Search for the cell housing the specified text and yield its (X, Y) center coordinate. 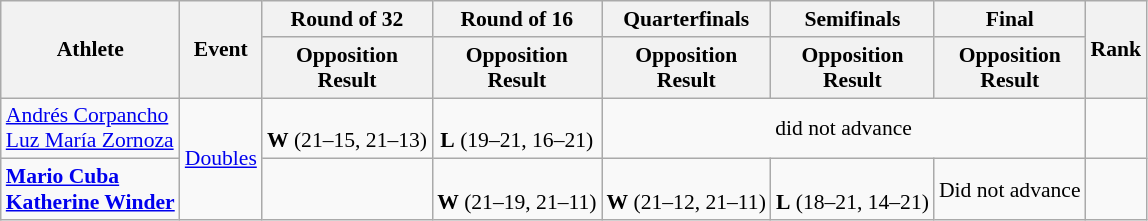
Round of 32 (347, 19)
Athlete (90, 50)
Andrés CorpanchoLuz María Zornoza (90, 128)
Final (1010, 19)
Rank (1116, 50)
Round of 16 (516, 19)
Event (221, 50)
Mario CubaKatherine Winder (90, 190)
W (21–15, 21–13) (347, 128)
Semifinals (852, 19)
W (21–19, 21–11) (516, 190)
W (21–12, 21–11) (686, 190)
did not advance (844, 128)
Quarterfinals (686, 19)
Doubles (221, 159)
L (19–21, 16–21) (516, 128)
Did not advance (1010, 190)
L (18–21, 14–21) (852, 190)
